Identify which cell holds the provided text, then report its [X, Y] central coordinate. 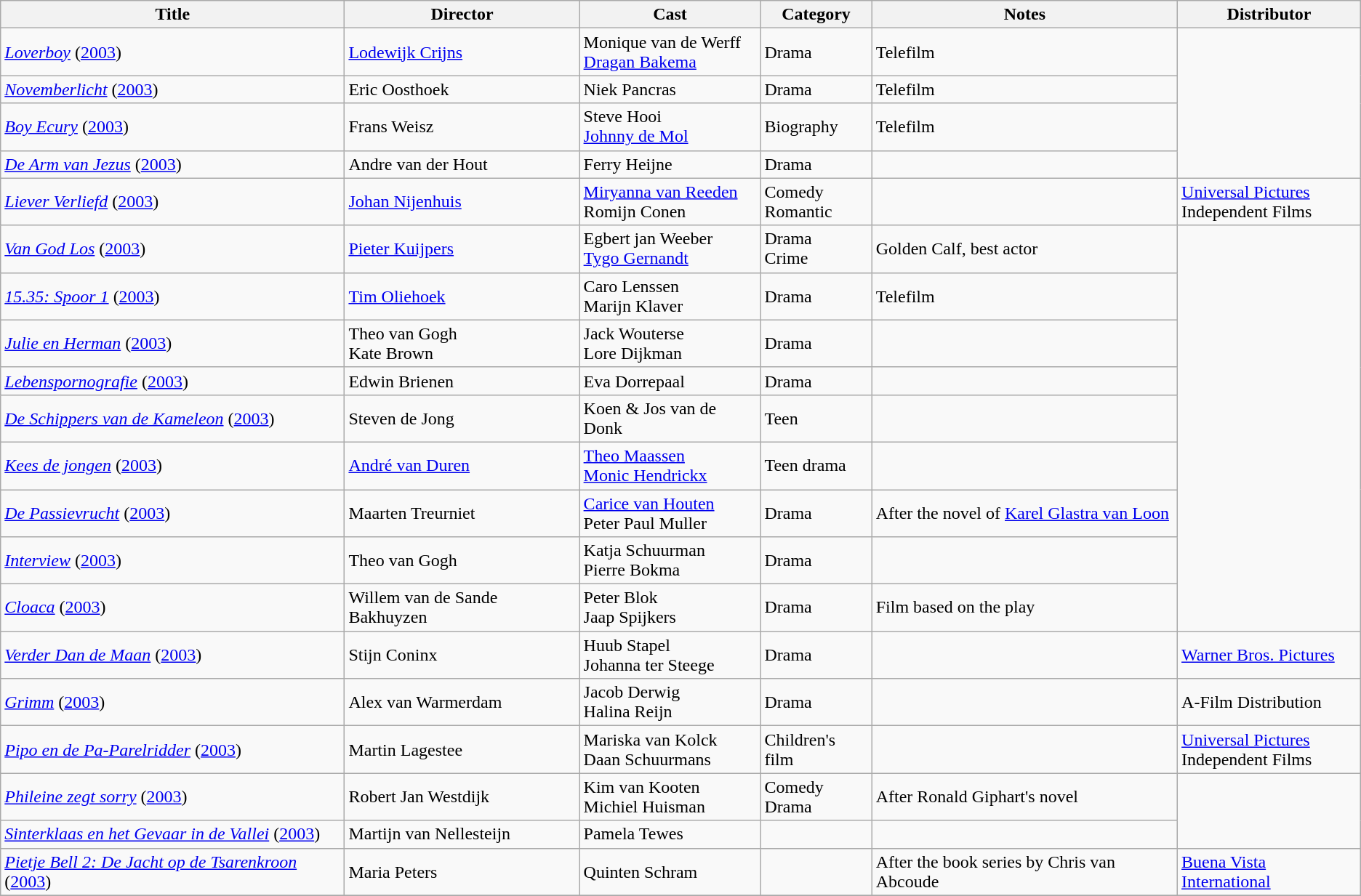
De Arm van Jezus (2003) [173, 164]
Director [462, 15]
15.35: Spoor 1 (2003) [173, 296]
Alex van Warmerdam [462, 702]
Loverboy (2003) [173, 52]
Julie en Herman (2003) [173, 343]
A-Film Distribution [1269, 702]
Lodewijk Crijns [462, 52]
Tim Oliehoek [462, 296]
Distributor [1269, 15]
Maarten Treurniet [462, 513]
Robert Jan Westdijk [462, 796]
Teen drama [816, 465]
Steve HooiJohnny de Mol [670, 126]
Peter BlokJaap Spijkers [670, 608]
Notes [1024, 15]
After the novel of Karel Glastra van Loon [1024, 513]
Maria Peters [462, 872]
Monique van de WerffDragan Bakema [670, 52]
Egbert jan WeeberTygo Gernandt [670, 249]
Sinterklaas en het Gevaar in de Vallei (2003) [173, 834]
Pipo en de Pa-Parelridder (2003) [173, 750]
Martijn van Nellesteijn [462, 834]
Golden Calf, best actor [1024, 249]
Niek Pancras [670, 89]
Miryanna van ReedenRomijn Conen [670, 202]
Children's film [816, 750]
After the book series by Chris van Abcoude [1024, 872]
After Ronald Giphart's novel [1024, 796]
Frans Weisz [462, 126]
Edwin Brienen [462, 381]
Andre van der Hout [462, 164]
DramaCrime [816, 249]
Theo van GoghKate Brown [462, 343]
Novemberlicht (2003) [173, 89]
Liever Verliefd (2003) [173, 202]
Katja SchuurmanPierre Bokma [670, 561]
Theo MaassenMonic Hendrickx [670, 465]
Grimm (2003) [173, 702]
Stijn Coninx [462, 655]
Cloaca (2003) [173, 608]
Cast [670, 15]
Eric Oosthoek [462, 89]
André van Duren [462, 465]
Theo van Gogh [462, 561]
Steven de Jong [462, 419]
De Passievrucht (2003) [173, 513]
Ferry Heijne [670, 164]
Interview (2003) [173, 561]
ComedyRomantic [816, 202]
Caro LenssenMarijn Klaver [670, 296]
Lebenspornografie (2003) [173, 381]
Phileine zegt sorry (2003) [173, 796]
Carice van HoutenPeter Paul Muller [670, 513]
Koen & Jos van de Donk [670, 419]
Mariska van KolckDaan Schuurmans [670, 750]
Pamela Tewes [670, 834]
Johan Nijenhuis [462, 202]
Kees de jongen (2003) [173, 465]
De Schippers van de Kameleon (2003) [173, 419]
Quinten Schram [670, 872]
Category [816, 15]
Jack WouterseLore Dijkman [670, 343]
Willem van de Sande Bakhuyzen [462, 608]
Buena Vista International [1269, 872]
Warner Bros. Pictures [1269, 655]
Boy Ecury (2003) [173, 126]
Biography [816, 126]
Pietje Bell 2: De Jacht op de Tsarenkroon (2003) [173, 872]
Martin Lagestee [462, 750]
Huub StapelJohanna ter Steege [670, 655]
Verder Dan de Maan (2003) [173, 655]
Jacob DerwigHalina Reijn [670, 702]
Film based on the play [1024, 608]
ComedyDrama [816, 796]
Van God Los (2003) [173, 249]
Title [173, 15]
Pieter Kuijpers [462, 249]
Kim van KootenMichiel Huisman [670, 796]
Teen [816, 419]
Eva Dorrepaal [670, 381]
